Scan for the cell matching the given text and deliver its [X, Y] coordinate at center. 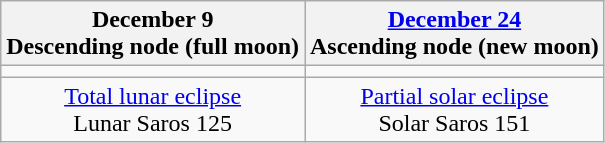
Total lunar eclipseLunar Saros 125 [153, 110]
December 24Ascending node (new moon) [454, 34]
December 9Descending node (full moon) [153, 34]
Partial solar eclipseSolar Saros 151 [454, 110]
